Return (x, y) of the center of cell containing provided text 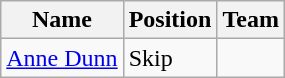
Anne Dunn (62, 58)
Position (170, 20)
Skip (170, 58)
Team (251, 20)
Name (62, 20)
